For the text-containing cell, return its midpoint in (x, y) coordinate format. 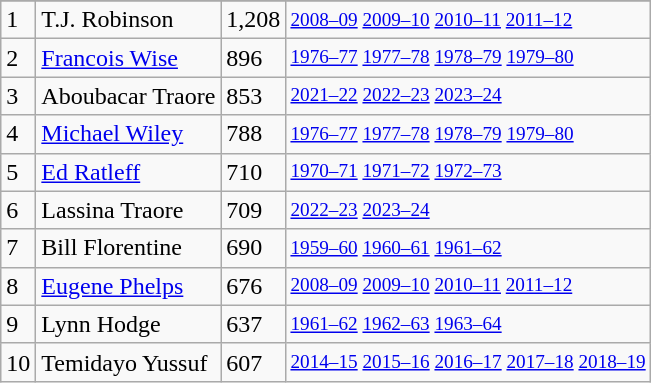
1 (18, 20)
1970–71 1971–72 1972–73 (468, 172)
Ed Ratleff (128, 172)
Michael Wiley (128, 134)
896 (254, 58)
2022–23 2023–24 (468, 210)
853 (254, 96)
6 (18, 210)
7 (18, 248)
10 (18, 362)
607 (254, 362)
1,208 (254, 20)
2021–22 2022–23 2023–24 (468, 96)
1959–60 1960–61 1961–62 (468, 248)
Lassina Traore (128, 210)
Lynn Hodge (128, 324)
637 (254, 324)
5 (18, 172)
2 (18, 58)
3 (18, 96)
788 (254, 134)
Francois Wise (128, 58)
2014–15 2015–16 2016–17 2017–18 2018–19 (468, 362)
Temidayo Yussuf (128, 362)
Eugene Phelps (128, 286)
676 (254, 286)
4 (18, 134)
690 (254, 248)
T.J. Robinson (128, 20)
710 (254, 172)
1961–62 1962–63 1963–64 (468, 324)
Aboubacar Traore (128, 96)
Bill Florentine (128, 248)
9 (18, 324)
8 (18, 286)
709 (254, 210)
